Return the (X, Y) coordinate for the center point of the cell that contains the specified text.  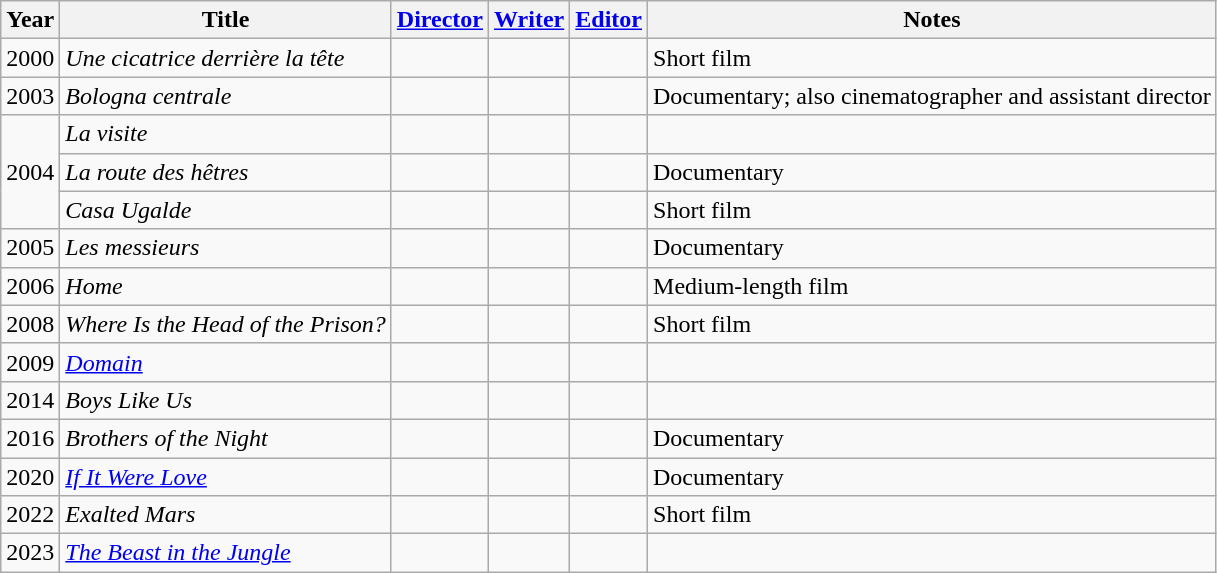
Bologna centrale (226, 96)
La visite (226, 134)
2004 (30, 172)
Notes (932, 20)
2008 (30, 324)
2000 (30, 58)
2005 (30, 248)
Title (226, 20)
The Beast in the Jungle (226, 553)
2014 (30, 400)
2023 (30, 553)
Exalted Mars (226, 515)
2006 (30, 286)
If It Were Love (226, 477)
Brothers of the Night (226, 438)
Les messieurs (226, 248)
Documentary; also cinematographer and assistant director (932, 96)
2003 (30, 96)
2016 (30, 438)
Director (440, 20)
Medium-length film (932, 286)
2022 (30, 515)
Editor (609, 20)
Writer (530, 20)
Une cicatrice derrière la tête (226, 58)
Casa Ugalde (226, 210)
Boys Like Us (226, 400)
Domain (226, 362)
La route des hêtres (226, 172)
Where Is the Head of the Prison? (226, 324)
2009 (30, 362)
2020 (30, 477)
Home (226, 286)
Year (30, 20)
